Pinpoint the cell where the given text exists, returning its (X, Y) midpoint coordinate. 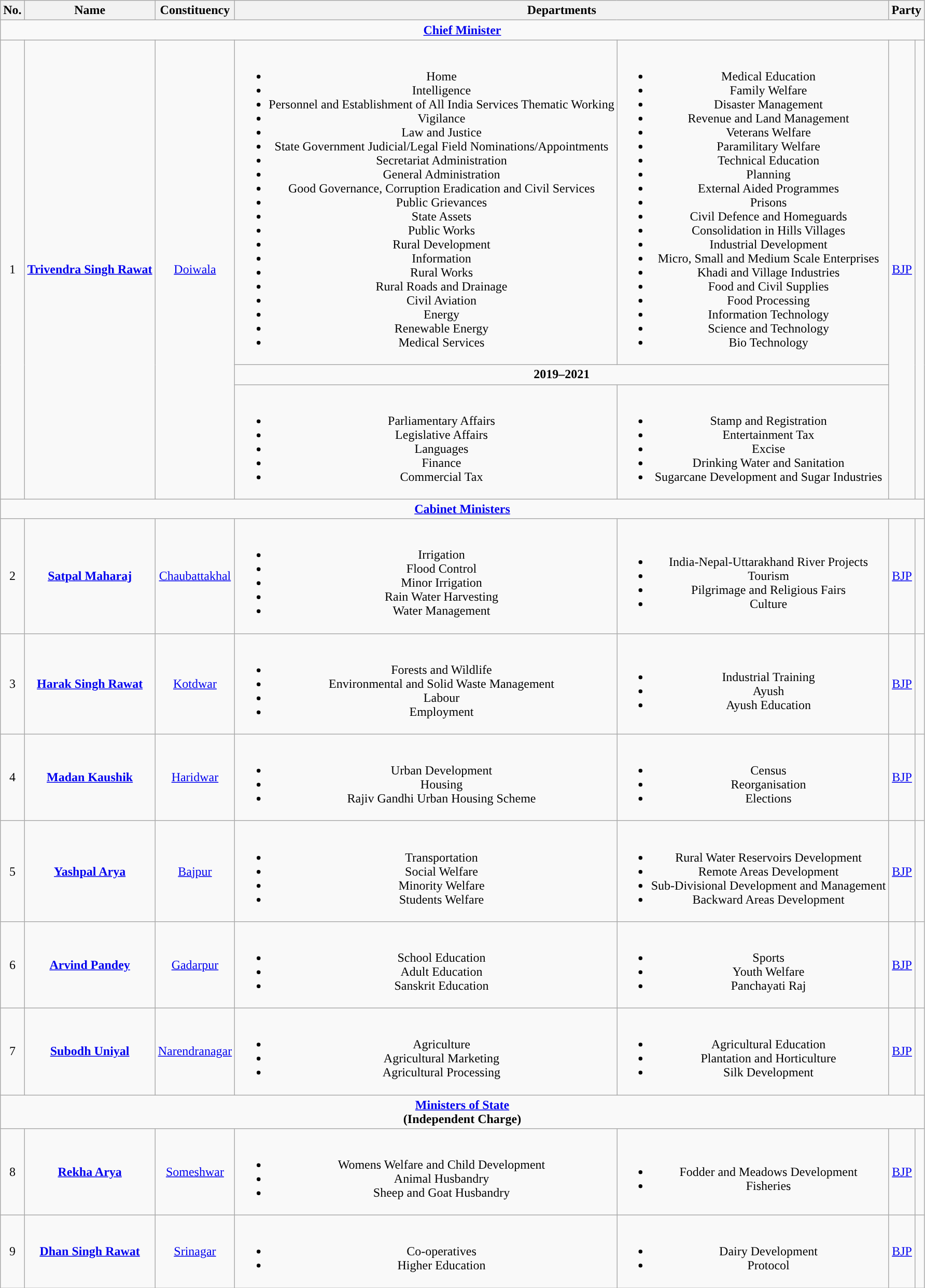
Party (906, 10)
Gadarpur (195, 965)
No. (12, 10)
Kotdwar (195, 684)
Srinagar (195, 1252)
4 (12, 777)
Doiwala (195, 270)
Chief Minister (462, 30)
Dhan Singh Rawat (90, 1252)
Co-operativesHigher Education (426, 1252)
Dairy Development Protocol (753, 1252)
Parliamentary AffairsLegislative AffairsLanguagesFinanceCommercial Tax (426, 442)
Arvind Pandey (90, 965)
Bajpur (195, 871)
Constituency (195, 10)
Agriculture Agricultural MarketingAgricultural Processing (426, 1051)
Trivendra Singh Rawat (90, 270)
1 (12, 270)
2 (12, 576)
Rural Water Reservoirs DevelopmentRemote Areas DevelopmentSub-Divisional Development and ManagementBackward Areas Development (753, 871)
Rekha Arya (90, 1172)
School Education Adult EducationSanskrit Education (426, 965)
5 (12, 871)
Someshwar (195, 1172)
Departments (562, 10)
Subodh Uniyal (90, 1051)
Narendranagar (195, 1051)
7 (12, 1051)
Transportation Social Welfare Minority WelfareStudents Welfare (426, 871)
Ministers of State (Independent Charge) (462, 1111)
Madan Kaushik (90, 777)
Haridwar (195, 777)
Harak Singh Rawat (90, 684)
Cabinet Ministers (462, 509)
CensusReorganisationElections (753, 777)
2019–2021 (562, 375)
Agricultural EducationPlantation and HorticultureSilk Development (753, 1051)
Stamp and Registration Entertainment Tax ExciseDrinking Water and SanitationSugarcane Development and Sugar Industries (753, 442)
Chaubattakhal (195, 576)
Satpal Maharaj (90, 576)
9 (12, 1252)
Sports Youth WelfarePanchayati Raj (753, 965)
Irrigation Flood ControlMinor IrrigationRain Water HarvestingWater Management (426, 576)
India-Nepal-Uttarakhand River ProjectsTourism Pilgrimage and Religious FairsCulture (753, 576)
Name (90, 10)
Womens Welfare and Child Development Animal HusbandrySheep and Goat Husbandry (426, 1172)
3 (12, 684)
Forests and Wildlife Environmental and Solid Waste ManagementLabour Employment (426, 684)
6 (12, 965)
8 (12, 1172)
Industrial TrainingAyushAyush Education (753, 684)
Urban Development HousingRajiv Gandhi Urban Housing Scheme (426, 777)
Fodder and Meadows DevelopmentFisheries (753, 1172)
Yashpal Arya (90, 871)
